Find where the given text appears and provide that cell's center as [x, y] coordinate. 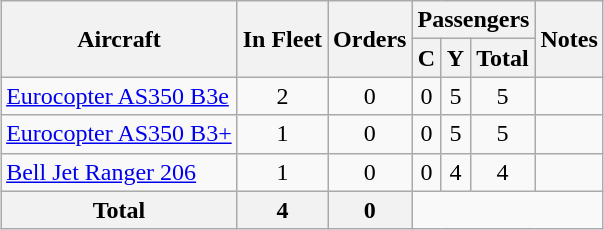
Notes [569, 39]
Y [456, 58]
In Fleet [282, 39]
Aircraft [120, 39]
Eurocopter AS350 B3e [120, 96]
Orders [370, 39]
Eurocopter AS350 B3+ [120, 134]
2 [282, 96]
C [426, 58]
Bell Jet Ranger 206 [120, 172]
Passengers [474, 20]
